Return (x, y) of the center of cell containing provided text 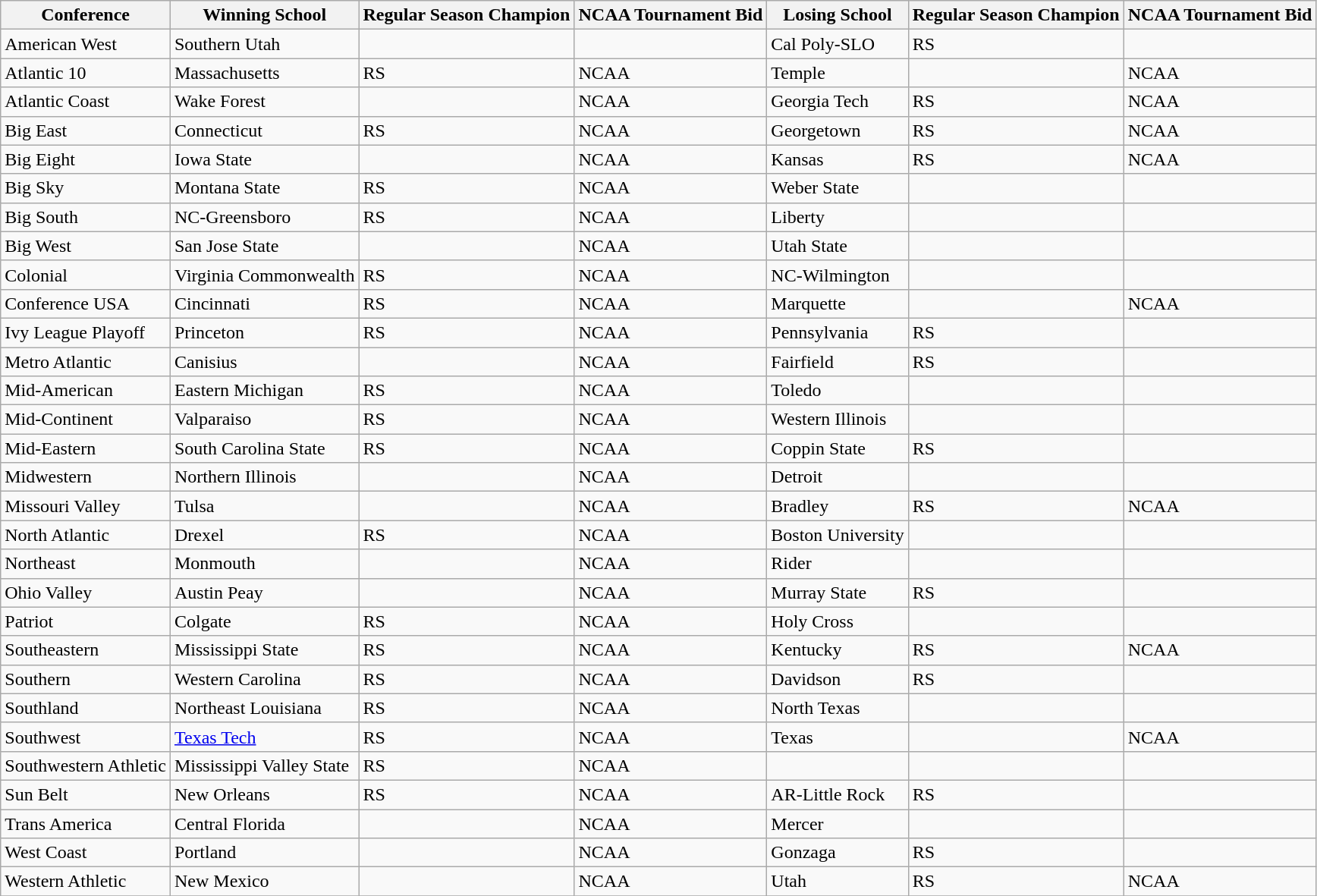
Big East (86, 130)
Conference (86, 15)
Missouri Valley (86, 506)
Trans America (86, 823)
Northeast (86, 564)
Mississippi Valley State (264, 766)
Southwestern Athletic (86, 766)
AR-Little Rock (838, 794)
Tulsa (264, 506)
Bradley (838, 506)
Montana State (264, 188)
Southern Utah (264, 44)
West Coast (86, 853)
South Carolina State (264, 448)
Patriot (86, 621)
Texas (838, 737)
Monmouth (264, 564)
Kansas (838, 159)
Boston University (838, 535)
Losing School (838, 15)
Northeast Louisiana (264, 708)
Toledo (838, 391)
Princeton (264, 332)
Pennsylvania (838, 332)
NC-Greensboro (264, 217)
Sun Belt (86, 794)
Georgetown (838, 130)
Detroit (838, 477)
American West (86, 44)
Colonial (86, 275)
Big West (86, 246)
Western Carolina (264, 679)
NC-Wilmington (838, 275)
Central Florida (264, 823)
Ohio Valley (86, 593)
New Mexico (264, 882)
Eastern Michigan (264, 391)
Portland (264, 853)
Big South (86, 217)
Mercer (838, 823)
Midwestern (86, 477)
Canisius (264, 362)
Temple (838, 73)
Big Sky (86, 188)
Conference USA (86, 303)
Metro Atlantic (86, 362)
Mississippi State (264, 650)
Mid-Continent (86, 420)
Atlantic 10 (86, 73)
Austin Peay (264, 593)
Georgia Tech (838, 102)
Iowa State (264, 159)
North Atlantic (86, 535)
New Orleans (264, 794)
Utah (838, 882)
Davidson (838, 679)
Big Eight (86, 159)
Virginia Commonwealth (264, 275)
Southeastern (86, 650)
Southland (86, 708)
Atlantic Coast (86, 102)
Marquette (838, 303)
Texas Tech (264, 737)
Coppin State (838, 448)
Cincinnati (264, 303)
Murray State (838, 593)
Drexel (264, 535)
Rider (838, 564)
Utah State (838, 246)
Southwest (86, 737)
Liberty (838, 217)
Northern Illinois (264, 477)
Mid-American (86, 391)
Weber State (838, 188)
Holy Cross (838, 621)
Gonzaga (838, 853)
Fairfield (838, 362)
Valparaiso (264, 420)
Colgate (264, 621)
Wake Forest (264, 102)
Connecticut (264, 130)
Western Illinois (838, 420)
Kentucky (838, 650)
Winning School (264, 15)
Southern (86, 679)
Cal Poly-SLO (838, 44)
North Texas (838, 708)
Ivy League Playoff (86, 332)
Western Athletic (86, 882)
Massachusetts (264, 73)
San Jose State (264, 246)
Mid-Eastern (86, 448)
